Determine the (X, Y) coordinate at the center of the cell enclosing the given text.  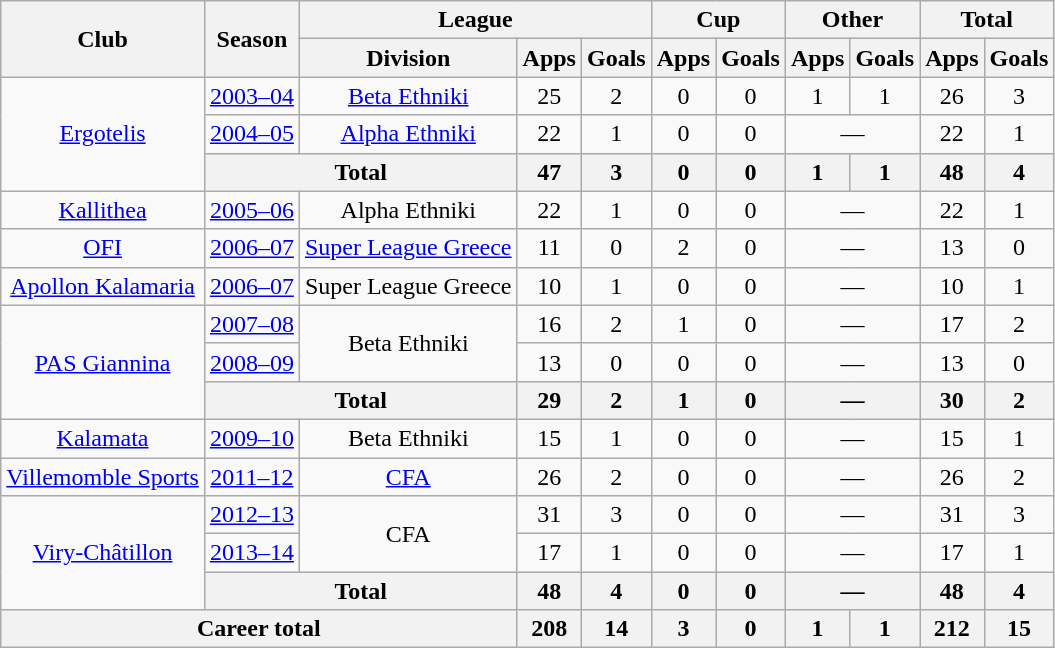
Ergotelis (103, 134)
Kallithea (103, 210)
2012–13 (252, 515)
2013–14 (252, 553)
League (475, 20)
2003–04 (252, 96)
Career total (259, 629)
Season (252, 39)
2007–08 (252, 324)
25 (549, 96)
29 (549, 400)
2008–09 (252, 362)
2011–12 (252, 477)
PAS Giannina (103, 362)
14 (616, 629)
Cup (718, 20)
47 (549, 172)
Other (852, 20)
OFI (103, 248)
Villemomble Sports (103, 477)
Viry-Châtillon (103, 553)
Club (103, 39)
Apollon Kalamaria (103, 286)
30 (952, 400)
212 (952, 629)
208 (549, 629)
2005–06 (252, 210)
Kalamata (103, 438)
2004–05 (252, 134)
Division (408, 58)
2009–10 (252, 438)
16 (549, 324)
11 (549, 248)
